Return [X, Y] of the center of cell containing provided text 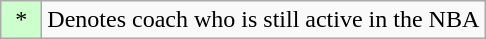
Denotes coach who is still active in the NBA [264, 20]
* [22, 20]
